Scan for the cell matching the given text and deliver its (x, y) coordinate at center. 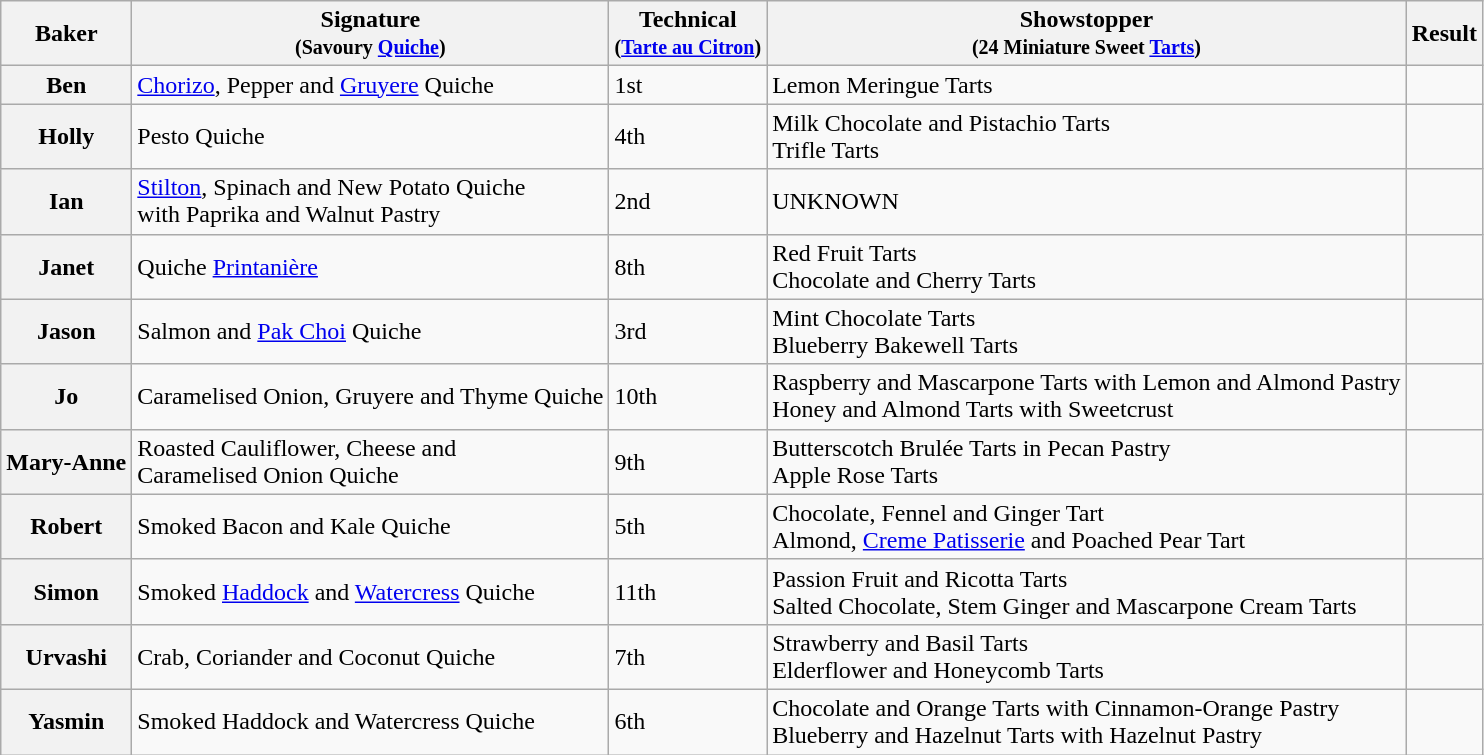
Strawberry and Basil TartsElderflower and Honeycomb Tarts (1086, 656)
Butterscotch Brulée Tarts in Pecan PastryApple Rose Tarts (1086, 462)
Simon (66, 592)
2nd (688, 202)
6th (688, 722)
Lemon Meringue Tarts (1086, 85)
Holly (66, 136)
Mary-Anne (66, 462)
Mint Chocolate TartsBlueberry Bakewell Tarts (1086, 332)
Technical(Tarte au Citron) (688, 34)
8th (688, 266)
Milk Chocolate and Pistachio TartsTrifle Tarts (1086, 136)
Chocolate, Fennel and Ginger TartAlmond, Creme Patisserie and Poached Pear Tart (1086, 526)
4th (688, 136)
Urvashi (66, 656)
3rd (688, 332)
Jo (66, 396)
7th (688, 656)
Result (1444, 34)
Jason (66, 332)
Chorizo, Pepper and Gruyere Quiche (370, 85)
Robert (66, 526)
1st (688, 85)
Passion Fruit and Ricotta TartsSalted Chocolate, Stem Ginger and Mascarpone Cream Tarts (1086, 592)
Crab, Coriander and Coconut Quiche (370, 656)
Quiche Printanière (370, 266)
Signature(Savoury Quiche) (370, 34)
Red Fruit TartsChocolate and Cherry Tarts (1086, 266)
Smoked Bacon and Kale Quiche (370, 526)
Roasted Cauliflower, Cheese andCaramelised Onion Quiche (370, 462)
Showstopper(24 Miniature Sweet Tarts) (1086, 34)
9th (688, 462)
Pesto Quiche (370, 136)
Janet (66, 266)
Raspberry and Mascarpone Tarts with Lemon and Almond PastryHoney and Almond Tarts with Sweetcrust (1086, 396)
Yasmin (66, 722)
UNKNOWN (1086, 202)
Ben (66, 85)
Baker (66, 34)
Ian (66, 202)
10th (688, 396)
Caramelised Onion, Gruyere and Thyme Quiche (370, 396)
Stilton, Spinach and New Potato Quichewith Paprika and Walnut Pastry (370, 202)
5th (688, 526)
11th (688, 592)
Chocolate and Orange Tarts with Cinnamon-Orange PastryBlueberry and Hazelnut Tarts with Hazelnut Pastry (1086, 722)
Salmon and Pak Choi Quiche (370, 332)
